For the text-containing cell, return its midpoint in [x, y] coordinate format. 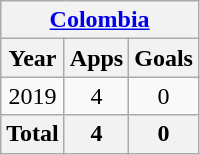
Colombia [100, 20]
2019 [33, 96]
Apps [96, 58]
Goals [164, 58]
Year [33, 58]
Total [33, 134]
